Identify which cell holds the provided text, then report its [X, Y] central coordinate. 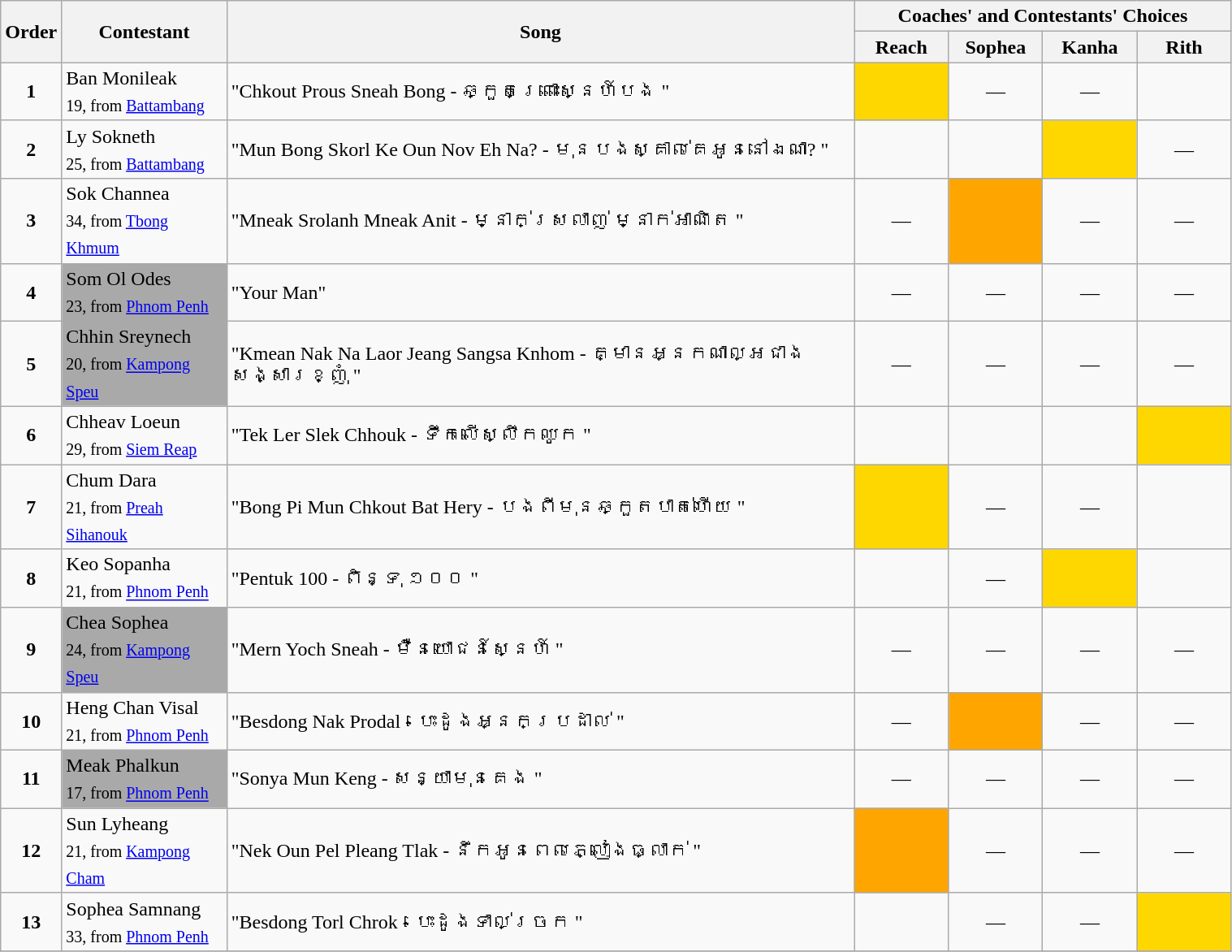
Meak Phalkun17, from Phnom Penh [145, 778]
Contestant [145, 32]
Rith [1184, 47]
3 [31, 221]
8 [31, 578]
Sophea [996, 47]
Chea Sophea24, from Kampong Speu [145, 650]
10 [31, 721]
Chum Dara21, from Preah Sihanouk [145, 507]
Chhin Sreynech20, from Kampong Speu [145, 364]
Sok Channea34, from Tbong Khmum [145, 221]
Sun Lyheang21, from Kampong Cham [145, 851]
5 [31, 364]
"Chkout Prous Sneah Bong - ឆ្កួតព្រោះស្នេហ៍បង " [541, 91]
Som Ol Odes23, from Phnom Penh [145, 292]
"Your Man" [541, 292]
Sophea Samnang33, from Phnom Penh [145, 921]
1 [31, 91]
"Besdong Torl Chrok - បេះដូងទាល់ច្រក " [541, 921]
Chheav Loeun29, from Siem Reap [145, 435]
Kanha [1090, 47]
9 [31, 650]
Coaches' and Contestants' Choices [1043, 16]
"Mern Yoch Sneah - ម៉ឺនយោជន៍ស្នេហ៍ " [541, 650]
Reach [901, 47]
Keo Sopanha21, from Phnom Penh [145, 578]
12 [31, 851]
6 [31, 435]
2 [31, 149]
"Pentuk 100 - ពិន្ទុ ១០០ " [541, 578]
Song [541, 32]
Heng Chan Visal21, from Phnom Penh [145, 721]
7 [31, 507]
13 [31, 921]
"Mun Bong Skorl Ke Oun Nov Eh Na? - មុនបងស្គាល់គេអូននៅឯណា? " [541, 149]
4 [31, 292]
"Nek Oun Pel Pleang Tlak - នឹកអូនពេលភ្លៀងធ្លាក់ " [541, 851]
"Sonya Mun Keng - សន្យាមុនគេង " [541, 778]
"Tek Ler Slek Chhouk - ទឹកលើស្លឹកឈូក " [541, 435]
Order [31, 32]
"Mneak Srolanh Mneak Anit - ម្នាក់ស្រលាញ់ ម្នាក់អាណិត " [541, 221]
"Kmean Nak Na Laor Jeang Sangsa Knhom - គ្មានអ្នកណាល្អជាងសង្សារខ្ញុំ " [541, 364]
11 [31, 778]
Ban Monileak19, from Battambang [145, 91]
Ly Sokneth25, from Battambang [145, 149]
"Besdong Nak Prodal - បេះដូងអ្នកប្រដាល់ " [541, 721]
"Bong Pi Mun Chkout Bat Hery - បងពីមុនឆ្កួតបាត់ហើយ " [541, 507]
